Locate the cell with the specified text and output its [X, Y] center coordinate. 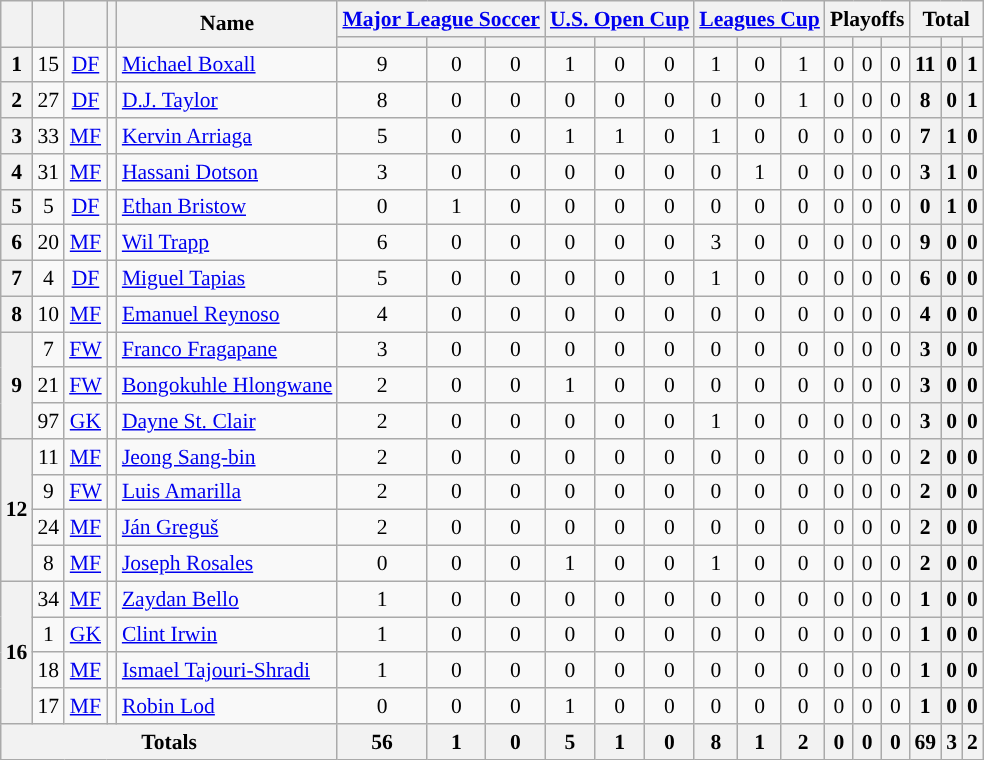
Miguel Tapias [228, 279]
Jeong Sang-bin [228, 457]
17 [48, 706]
Ethan Bristow [228, 207]
Robin Lod [228, 706]
Ján Greguš [228, 528]
97 [48, 421]
33 [48, 136]
24 [48, 528]
Emanuel Reynoso [228, 314]
Bongokuhle Hlongwane [228, 386]
34 [48, 599]
U.S. Open Cup [620, 19]
27 [48, 101]
Hassani Dotson [228, 172]
Kervin Arriaga [228, 136]
Name [228, 24]
D.J. Taylor [228, 101]
Joseph Rosales [228, 564]
Leagues Cup [760, 19]
Luis Amarilla [228, 492]
15 [48, 65]
Ismael Tajouri-Shradi [228, 671]
21 [48, 386]
Dayne St. Clair [228, 421]
Playoffs [867, 19]
69 [925, 742]
12 [17, 510]
18 [48, 671]
Wil Trapp [228, 243]
Major League Soccer [441, 19]
56 [382, 742]
Totals [170, 742]
Total [946, 19]
10 [48, 314]
Clint Irwin [228, 635]
Franco Fragapane [228, 350]
20 [48, 243]
31 [48, 172]
Zaydan Bello [228, 599]
Michael Boxall [228, 65]
16 [17, 652]
